Provide the [x, y] coordinate of the cell's center where the given text is located.  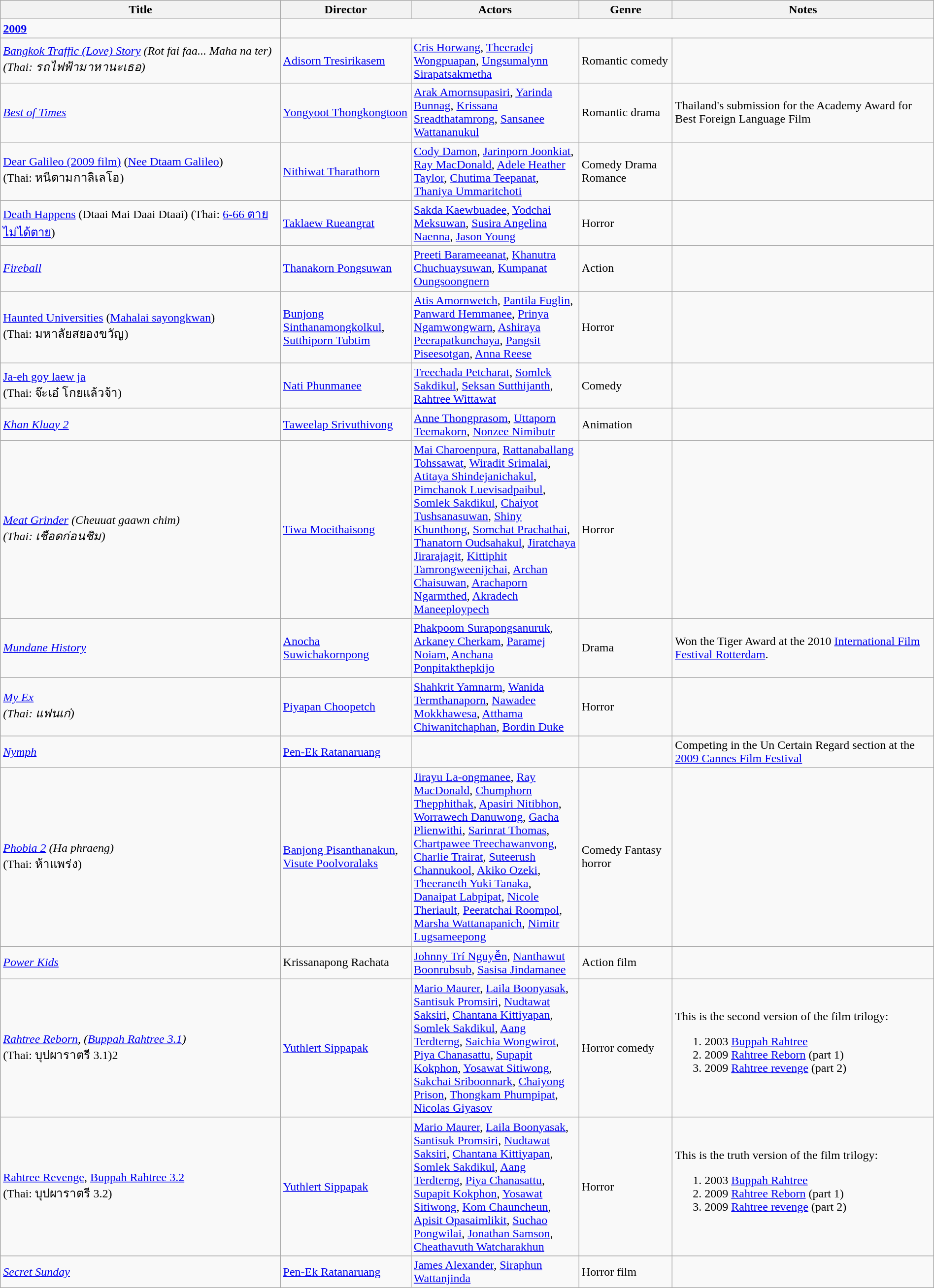
Drama [626, 648]
Anocha Suwichakornpong [346, 648]
Animation [626, 424]
Krissanapong Rachata [346, 963]
Nithiwat Tharathorn [346, 171]
Meat Grinder (Cheuuat gaawn chim)(Thai: เชือดก่อนชิม) [140, 529]
Tiwa Moeithaisong [346, 529]
Phakpoom Surapongsanuruk, Arkaney Cherkam, Paramej Noiam, Anchana Ponpitakthepkijo [495, 648]
Title [140, 10]
Nymph [140, 752]
Shahkrit Yamnarm, Wanida Termthanaporn, Nawadee Mokkhawesa, Atthama Chiwanitchaphan, Bordin Duke [495, 707]
Adisorn Tresirikasem [346, 61]
Fireball [140, 268]
Romantic comedy [626, 61]
Competing in the Un Certain Regard section at the 2009 Cannes Film Festival [803, 752]
Ja-eh goy laew ja(Thai: จ๊ะเอ๋ โกยแล้วจ้า) [140, 386]
Comedy Fantasy horror [626, 857]
Rahtree Revenge, Buppah Rahtree 3.2(Thai: บุปผาราตรี 3.2) [140, 1187]
Cris Horwang, Theeradej Wongpuapan, Ungsumalynn Sirapatsakmetha [495, 61]
Johnny Trí Nguyễn, Nanthawut Boonrubsub, Sasisa Jindamanee [495, 963]
Action [626, 268]
Secret Sunday [140, 1271]
Action film [626, 963]
Dear Galileo (2009 film) (Nee Dtaam Galileo)(Thai: หนีตามกาลิเลโอ) [140, 171]
Comedy [626, 386]
Arak Amornsupasiri, Yarinda Bunnag, Krissana Sreadthatamrong, Sansanee Wattananukul [495, 112]
Romantic drama [626, 112]
Preeti Barameeanat, Khanutra Chuchuaysuwan, Kumpanat Oungsoongnern [495, 268]
Genre [626, 10]
Rahtree Reborn, (Buppah Rahtree 3.1)(Thai: บุปผาราตรี 3.1)2 [140, 1048]
Horror comedy [626, 1048]
Treechada Petcharat, Somlek Sakdikul, Seksan Sutthijanth, Rahtree Wittawat [495, 386]
Best of Times [140, 112]
Actors [495, 10]
Notes [803, 10]
Bunjong Sinthanamongkolkul, Sutthiporn Tubtim [346, 327]
This is the second version of the film trilogy:2003 Buppah Rahtree2009 Rahtree Reborn (part 1)2009 Rahtree revenge (part 2) [803, 1048]
Banjong Pisanthanakun, Visute Poolvoralaks [346, 857]
Piyapan Choopetch [346, 707]
Power Kids [140, 963]
Bangkok Traffic (Love) Story (Rot fai faa... Maha na ter)(Thai: รถไฟฟ้ามาหานะเธอ) [140, 61]
Sakda Kaewbuadee, Yodchai Meksuwan, Susira Angelina Naenna, Jason Young [495, 223]
James Alexander, Siraphun Wattanjinda [495, 1271]
This is the truth version of the film trilogy:2003 Buppah Rahtree2009 Rahtree Reborn (part 1)2009 Rahtree revenge (part 2) [803, 1187]
Yongyoot Thongkongtoon [346, 112]
Death Happens (Dtaai Mai Daai Dtaai) (Thai: 6-66 ตายไม่ได้ตาย) [140, 223]
Director [346, 10]
My Ex(Thai: แฟนเก่) [140, 707]
Thailand's submission for the Academy Award for Best Foreign Language Film [803, 112]
Khan Kluay 2 [140, 424]
Comedy Drama Romance [626, 171]
Phobia 2 (Ha phraeng)(Thai: ห้าแพร่ง) [140, 857]
Taweelap Srivuthivong [346, 424]
Taklaew Rueangrat [346, 223]
Won the Tiger Award at the 2010 International Film Festival Rotterdam. [803, 648]
Mundane History [140, 648]
Atis Amornwetch, Pantila Fuglin, Panward Hemmanee, Prinya Ngamwongwarn, Ashiraya Peerapatkunchaya, Pangsit Piseesotgan, Anna Reese [495, 327]
Cody Damon, Jarinporn Joonkiat, Ray MacDonald, Adele Heather Taylor, Chutima Teepanat, Thaniya Ummaritchoti [495, 171]
Thanakorn Pongsuwan [346, 268]
2009 [140, 29]
Haunted Universities (Mahalai sayongkwan)(Thai: มหาลัยสยองขวัญ) [140, 327]
Nati Phunmanee [346, 386]
Horror film [626, 1271]
Anne Thongprasom, Uttaporn Teemakorn, Nonzee Nimibutr [495, 424]
